For the text-containing cell, return its midpoint in (X, Y) coordinate format. 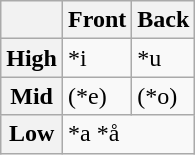
High (32, 58)
Low (32, 134)
*a *å (129, 134)
Front (98, 20)
Back (164, 20)
*u (164, 58)
(*e) (98, 96)
(*o) (164, 96)
*i (98, 58)
Mid (32, 96)
